Detect which cell encompasses the target text, then output its (x, y) center coordinate. 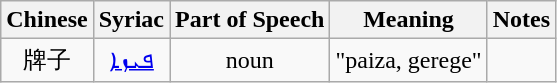
Meaning (408, 20)
Chinese (47, 20)
ܦܝܙܐ (131, 60)
Notes (521, 20)
"paiza, gerege" (408, 60)
noun (250, 60)
Syriac (131, 20)
Part of Speech (250, 20)
牌子 (47, 60)
